Identify which cell holds the provided text, then report its (x, y) central coordinate. 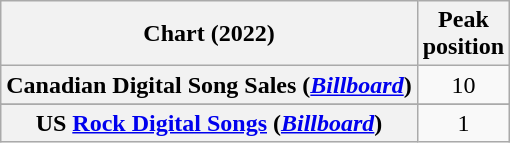
Chart (2022) (209, 34)
US Rock Digital Songs (Billboard) (209, 123)
Canadian Digital Song Sales (Billboard) (209, 85)
Peakposition (463, 34)
1 (463, 123)
10 (463, 85)
